Locate the cell with the specified text and output its [X, Y] center coordinate. 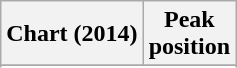
Chart (2014) [72, 34]
Peakposition [189, 34]
